Determine the [x, y] coordinate at the center of the cell enclosing the given text.  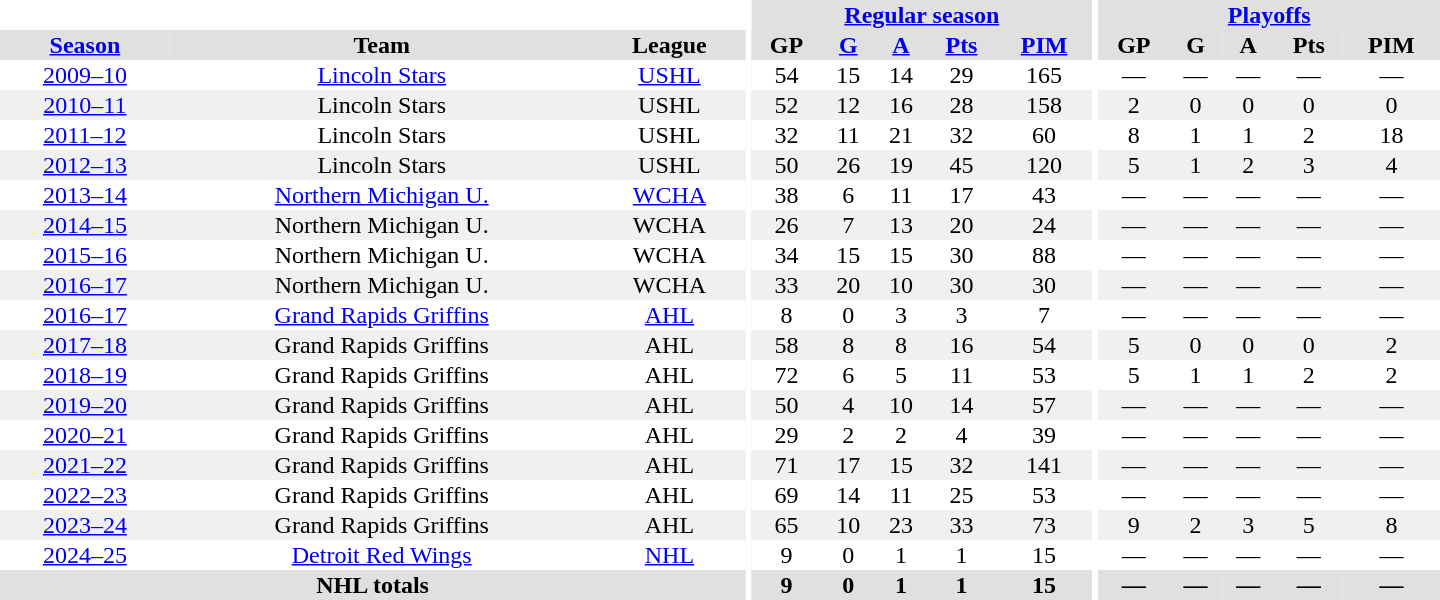
2019–20 [85, 405]
Detroit Red Wings [382, 555]
2011–12 [85, 135]
NHL [670, 555]
Team [382, 45]
19 [902, 165]
2024–25 [85, 555]
2009–10 [85, 75]
34 [786, 255]
88 [1044, 255]
52 [786, 105]
58 [786, 345]
158 [1044, 105]
2018–19 [85, 375]
69 [786, 495]
League [670, 45]
57 [1044, 405]
38 [786, 195]
73 [1044, 525]
25 [961, 495]
65 [786, 525]
2012–13 [85, 165]
71 [786, 465]
72 [786, 375]
2014–15 [85, 225]
13 [902, 225]
Regular season [922, 15]
2020–21 [85, 435]
2023–24 [85, 525]
2021–22 [85, 465]
141 [1044, 465]
2015–16 [85, 255]
2013–14 [85, 195]
12 [848, 105]
24 [1044, 225]
45 [961, 165]
28 [961, 105]
39 [1044, 435]
2022–23 [85, 495]
21 [902, 135]
165 [1044, 75]
60 [1044, 135]
2010–11 [85, 105]
120 [1044, 165]
43 [1044, 195]
23 [902, 525]
18 [1392, 135]
2017–18 [85, 345]
Playoffs [1269, 15]
Season [85, 45]
NHL totals [372, 585]
